Extract the [x, y] coordinate from the center of the cell holding the provided text.  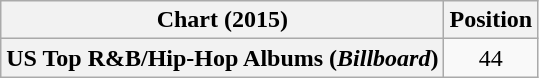
Chart (2015) [222, 20]
44 [491, 58]
US Top R&B/Hip-Hop Albums (Billboard) [222, 58]
Position [491, 20]
